Scan for the cell matching the given text and deliver its [X, Y] coordinate at center. 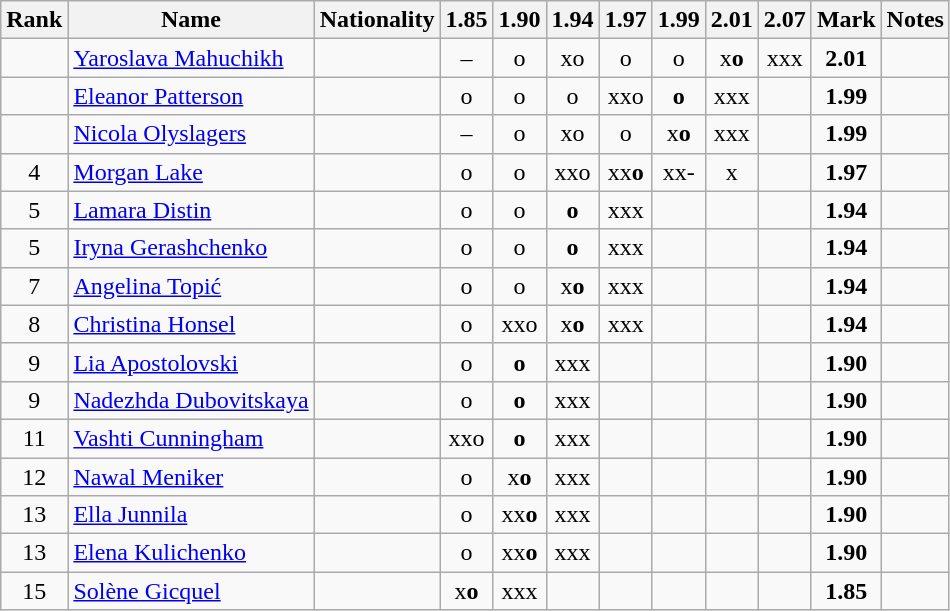
Iryna Gerashchenko [191, 248]
xx- [678, 172]
Rank [34, 20]
Mark [846, 20]
Nicola Olyslagers [191, 134]
Vashti Cunningham [191, 438]
Lia Apostolovski [191, 362]
15 [34, 591]
Name [191, 20]
Nationality [377, 20]
Christina Honsel [191, 324]
Notes [915, 20]
Elena Kulichenko [191, 553]
2.07 [784, 20]
Nadezhda Dubovitskaya [191, 400]
Solène Gicquel [191, 591]
Morgan Lake [191, 172]
Angelina Topić [191, 286]
4 [34, 172]
7 [34, 286]
Ella Junnila [191, 515]
12 [34, 477]
11 [34, 438]
8 [34, 324]
Nawal Meniker [191, 477]
x [732, 172]
Yaroslava Mahuchikh [191, 58]
Lamara Distin [191, 210]
Eleanor Patterson [191, 96]
